Output the (x, y) coordinate of the center of the cell containing the given text.  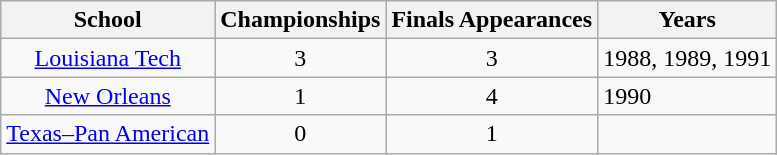
Years (688, 20)
0 (300, 134)
Finals Appearances (492, 20)
School (108, 20)
New Orleans (108, 96)
1990 (688, 96)
Championships (300, 20)
4 (492, 96)
1988, 1989, 1991 (688, 58)
Texas–Pan American (108, 134)
Louisiana Tech (108, 58)
